Output the (x, y) coordinate of the center of the cell containing the given text.  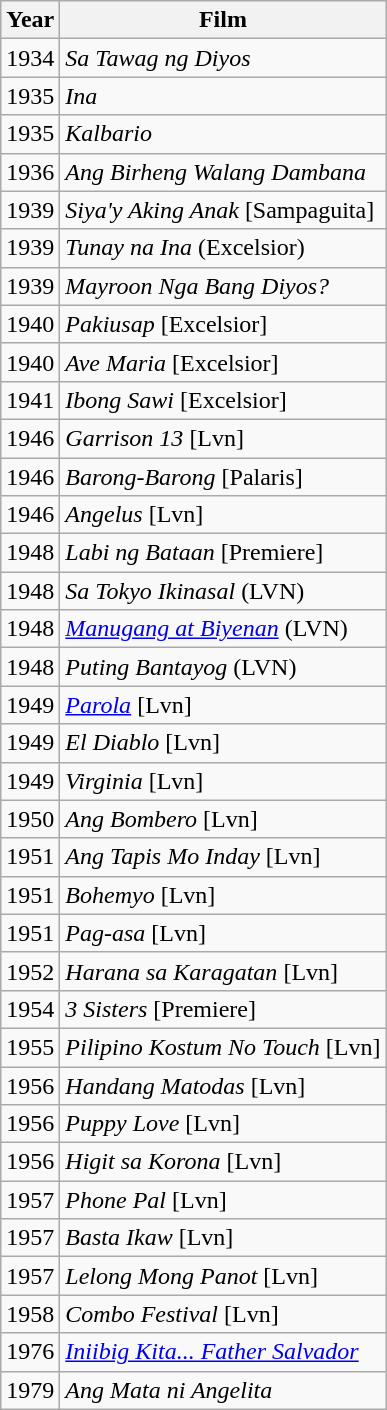
1954 (30, 1009)
Pakiusap [Excelsior] (223, 324)
Handang Matodas [Lvn] (223, 1085)
Ibong Sawi [Excelsior] (223, 400)
Ina (223, 96)
Film (223, 20)
Higit sa Korona [Lvn] (223, 1162)
Pilipino Kostum No Touch [Lvn] (223, 1047)
1958 (30, 1314)
Labi ng Bataan [Premiere] (223, 553)
Harana sa Karagatan [Lvn] (223, 971)
Year (30, 20)
Bohemyo [Lvn] (223, 895)
Sa Tawag ng Diyos (223, 58)
3 Sisters [Premiere] (223, 1009)
1950 (30, 819)
Garrison 13 [Lvn] (223, 438)
Sa Tokyo Ikinasal (LVN) (223, 591)
Manugang at Biyenan (LVN) (223, 629)
Mayroon Nga Bang Diyos? (223, 286)
Parola [Lvn] (223, 705)
Phone Pal [Lvn] (223, 1200)
Angelus [Lvn] (223, 515)
Puting Bantayog (LVN) (223, 667)
1952 (30, 971)
Ang Birheng Walang Dambana (223, 172)
Combo Festival [Lvn] (223, 1314)
El Diablo [Lvn] (223, 743)
1976 (30, 1352)
Ang Tapis Mo Inday [Lvn] (223, 857)
Ang Bombero [Lvn] (223, 819)
Ang Mata ni Angelita (223, 1390)
Iniibig Kita... Father Salvador (223, 1352)
1934 (30, 58)
Virginia [Lvn] (223, 781)
Pag-asa [Lvn] (223, 933)
Barong-Barong [Palaris] (223, 477)
Tunay na Ina (Excelsior) (223, 248)
1941 (30, 400)
1955 (30, 1047)
Lelong Mong Panot [Lvn] (223, 1276)
Ave Maria [Excelsior] (223, 362)
Basta Ikaw [Lvn] (223, 1238)
Puppy Love [Lvn] (223, 1124)
Siya'y Aking Anak [Sampaguita] (223, 210)
Kalbario (223, 134)
1936 (30, 172)
1979 (30, 1390)
